From the cell containing the given text, extract its center point as (x, y) coordinate. 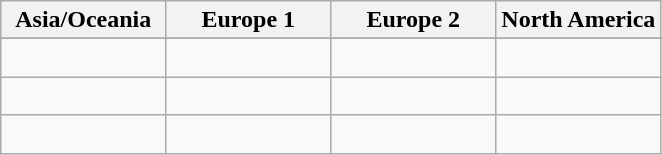
North America (578, 20)
Europe 1 (248, 20)
Asia/Oceania (84, 20)
Europe 2 (414, 20)
